Capture the cell that displays the provided text and extract its (X, Y) central coordinate. 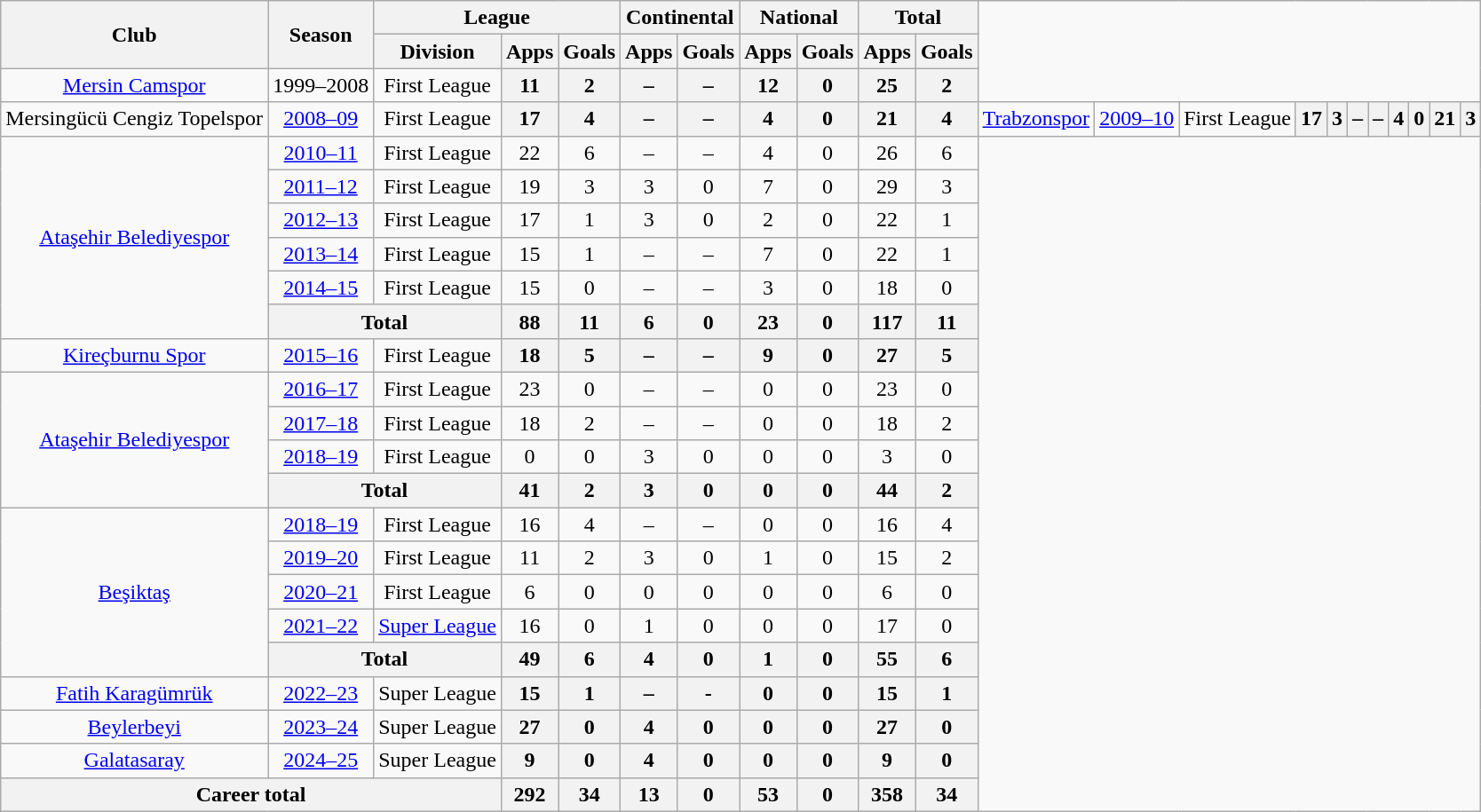
Season (321, 35)
Trabzonspor (1036, 119)
2010–11 (321, 153)
2008–09 (321, 119)
Beşiktaş (135, 592)
292 (529, 794)
Kireçburnu Spor (135, 355)
2016–17 (321, 389)
- (709, 693)
44 (887, 491)
2015–16 (321, 355)
Club (135, 35)
Beylerbeyi (135, 727)
League (497, 18)
2023–24 (321, 727)
2019–20 (321, 558)
1999–2008 (321, 85)
41 (529, 491)
12 (768, 85)
53 (768, 794)
Galatasaray (135, 761)
2017–18 (321, 423)
25 (887, 85)
Fatih Karagümrük (135, 693)
Mersin Camspor (135, 85)
Career total (251, 794)
2021–22 (321, 626)
Division (438, 51)
88 (529, 321)
2022–23 (321, 693)
29 (887, 186)
2011–12 (321, 186)
Mersingücü Cengiz Topelspor (135, 119)
26 (887, 153)
49 (529, 659)
National (799, 18)
2012–13 (321, 220)
2020–21 (321, 592)
358 (887, 794)
55 (887, 659)
19 (529, 186)
13 (649, 794)
Continental (680, 18)
2024–25 (321, 761)
2009–10 (1136, 119)
117 (887, 321)
2014–15 (321, 288)
2013–14 (321, 254)
